Scan for the cell matching the given text and deliver its (x, y) coordinate at center. 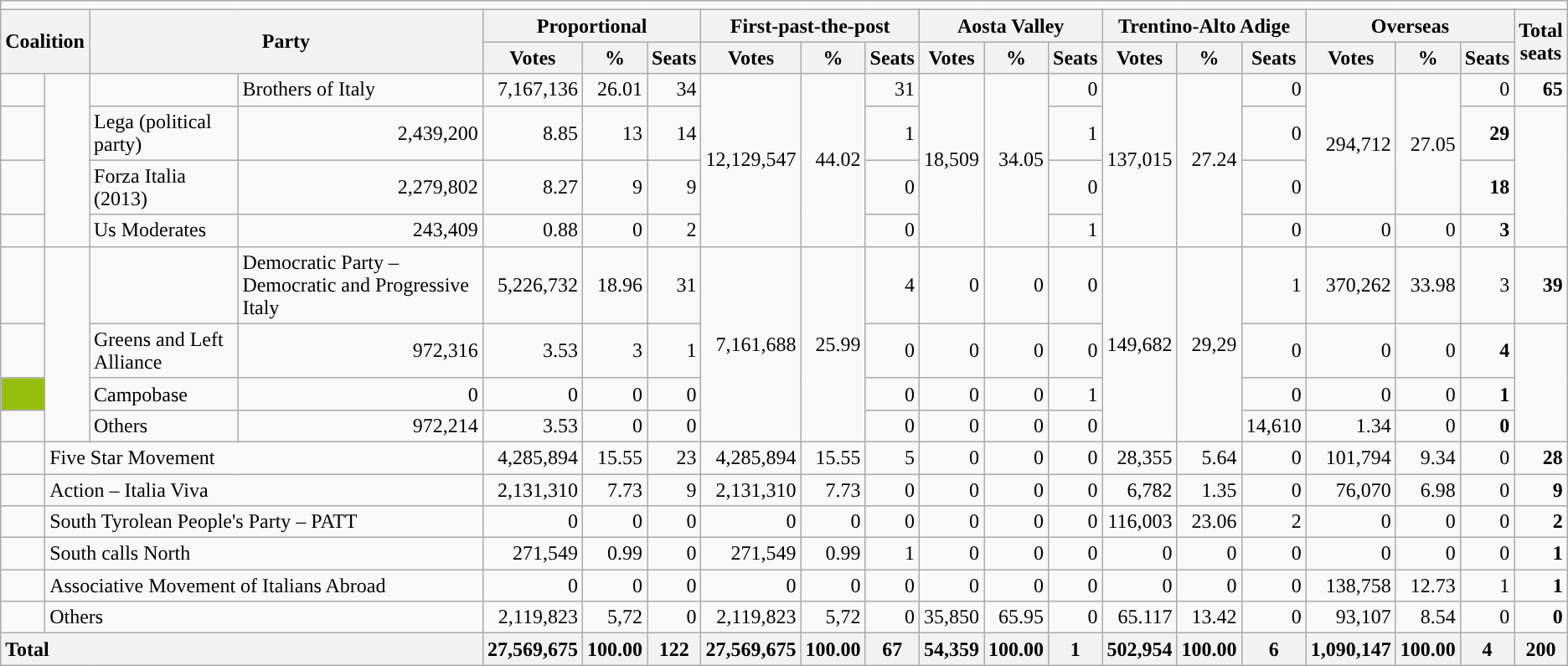
65 (1541, 90)
13 (615, 132)
101,794 (1350, 457)
67 (892, 649)
2,279,802 (360, 188)
29 (1487, 132)
14,610 (1273, 426)
5 (892, 457)
76,070 (1350, 490)
35,850 (952, 617)
116,003 (1139, 522)
Total (242, 649)
1.35 (1210, 490)
972,214 (360, 426)
44.02 (833, 160)
9.34 (1427, 457)
Associative Movement of Italians Abroad (265, 586)
972,316 (360, 350)
Five Star Movement (265, 457)
294,712 (1350, 144)
Proportional (591, 26)
14 (673, 132)
23.06 (1210, 522)
149,682 (1139, 343)
12,129,547 (750, 160)
29,29 (1210, 343)
122 (673, 649)
Party (286, 42)
Trentino-Alto Adige (1204, 26)
23 (673, 457)
Coalition (45, 42)
25.99 (833, 343)
7,167,136 (533, 90)
8.85 (533, 132)
5,226,732 (533, 285)
Forza Italia (2013) (162, 188)
18,509 (952, 160)
Campobase (162, 394)
54,359 (952, 649)
South calls North (265, 554)
200 (1541, 649)
370,262 (1350, 285)
12.73 (1427, 586)
26.01 (615, 90)
27.05 (1427, 144)
65.117 (1139, 617)
27.24 (1210, 160)
8.27 (533, 188)
7,161,688 (750, 343)
6,782 (1139, 490)
33.98 (1427, 285)
13.42 (1210, 617)
18.96 (615, 285)
93,107 (1350, 617)
Totalseats (1541, 42)
65.95 (1015, 617)
34 (673, 90)
0.88 (533, 230)
6 (1273, 649)
39 (1541, 285)
1,090,147 (1350, 649)
502,954 (1139, 649)
Democratic Party – Democratic and Progressive Italy (360, 285)
8.54 (1427, 617)
First-past-the-post (811, 26)
138,758 (1350, 586)
18 (1487, 188)
Us Moderates (162, 230)
137,015 (1139, 160)
South Tyrolean People's Party – PATT (265, 522)
28 (1541, 457)
2,439,200 (360, 132)
34.05 (1015, 160)
5.64 (1210, 457)
Aosta Valley (1010, 26)
28,355 (1139, 457)
Greens and Left Alliance (162, 350)
1.34 (1350, 426)
Brothers of Italy (360, 90)
6.98 (1427, 490)
Action – Italia Viva (265, 490)
243,409 (360, 230)
Lega (political party) (162, 132)
Overseas (1411, 26)
